Locate the cell with the specified text and output its [x, y] center coordinate. 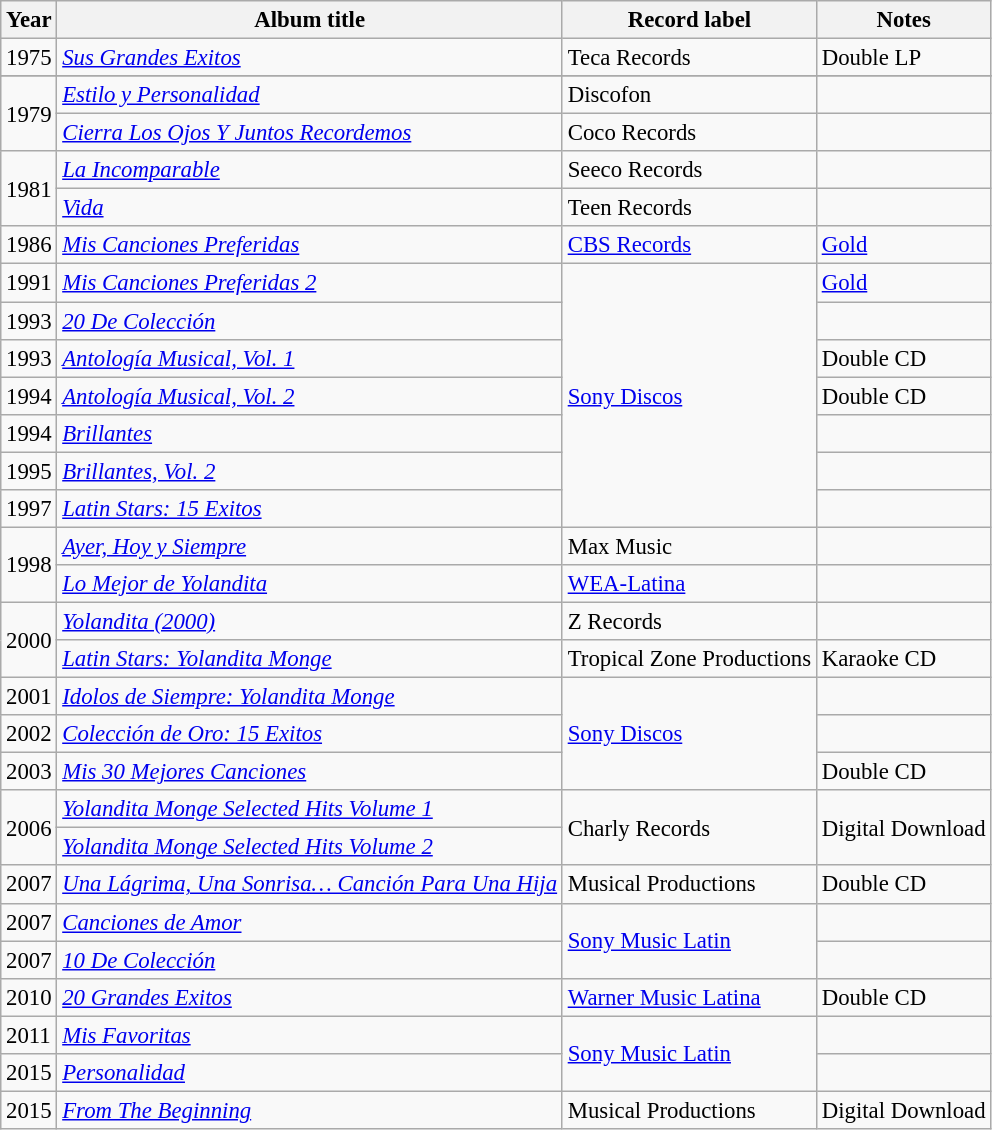
Personalidad [310, 1073]
1986 [29, 245]
Mis Favoritas [310, 1035]
Ayer, Hoy y Siempre [310, 546]
Seeco Records [689, 170]
Record label [689, 20]
2010 [29, 997]
Yolandita Monge Selected Hits Volume 2 [310, 847]
Mis 30 Mejores Canciones [310, 772]
CBS Records [689, 245]
1979 [29, 114]
1981 [29, 188]
2011 [29, 1035]
1997 [29, 509]
Mis Canciones Preferidas 2 [310, 283]
Sus Grandes Exitos [310, 58]
Una Lágrima, Una Sonrisa… Canción Para Una Hija [310, 885]
Idolos de Siempre: Yolandita Monge [310, 697]
Teen Records [689, 208]
Notes [903, 20]
Coco Records [689, 133]
Album title [310, 20]
Teca Records [689, 58]
2003 [29, 772]
Tropical Zone Productions [689, 659]
Brillantes [310, 433]
Estilo y Personalidad [310, 95]
10 De Colección [310, 960]
1995 [29, 471]
Latin Stars: 15 Exitos [310, 509]
20 Grandes Exitos [310, 997]
Antología Musical, Vol. 2 [310, 396]
Vida [310, 208]
2002 [29, 734]
1975 [29, 58]
From The Beginning [310, 1110]
Discofon [689, 95]
Canciones de Amor [310, 922]
20 De Colección [310, 321]
Yolandita (2000) [310, 621]
Warner Music Latina [689, 997]
2006 [29, 828]
Latin Stars: Yolandita Monge [310, 659]
Year [29, 20]
Lo Mejor de Yolandita [310, 584]
Charly Records [689, 828]
Brillantes, Vol. 2 [310, 471]
1991 [29, 283]
WEA-Latina [689, 584]
Double LP [903, 58]
Max Music [689, 546]
2000 [29, 640]
La Incomparable [310, 170]
Cierra Los Ojos Y Juntos Recordemos [310, 133]
Z Records [689, 621]
1998 [29, 564]
2001 [29, 697]
Mis Canciones Preferidas [310, 245]
Colección de Oro: 15 Exitos [310, 734]
Karaoke CD [903, 659]
Yolandita Monge Selected Hits Volume 1 [310, 809]
Antología Musical, Vol. 1 [310, 358]
